For the text-containing cell, return its midpoint in (X, Y) coordinate format. 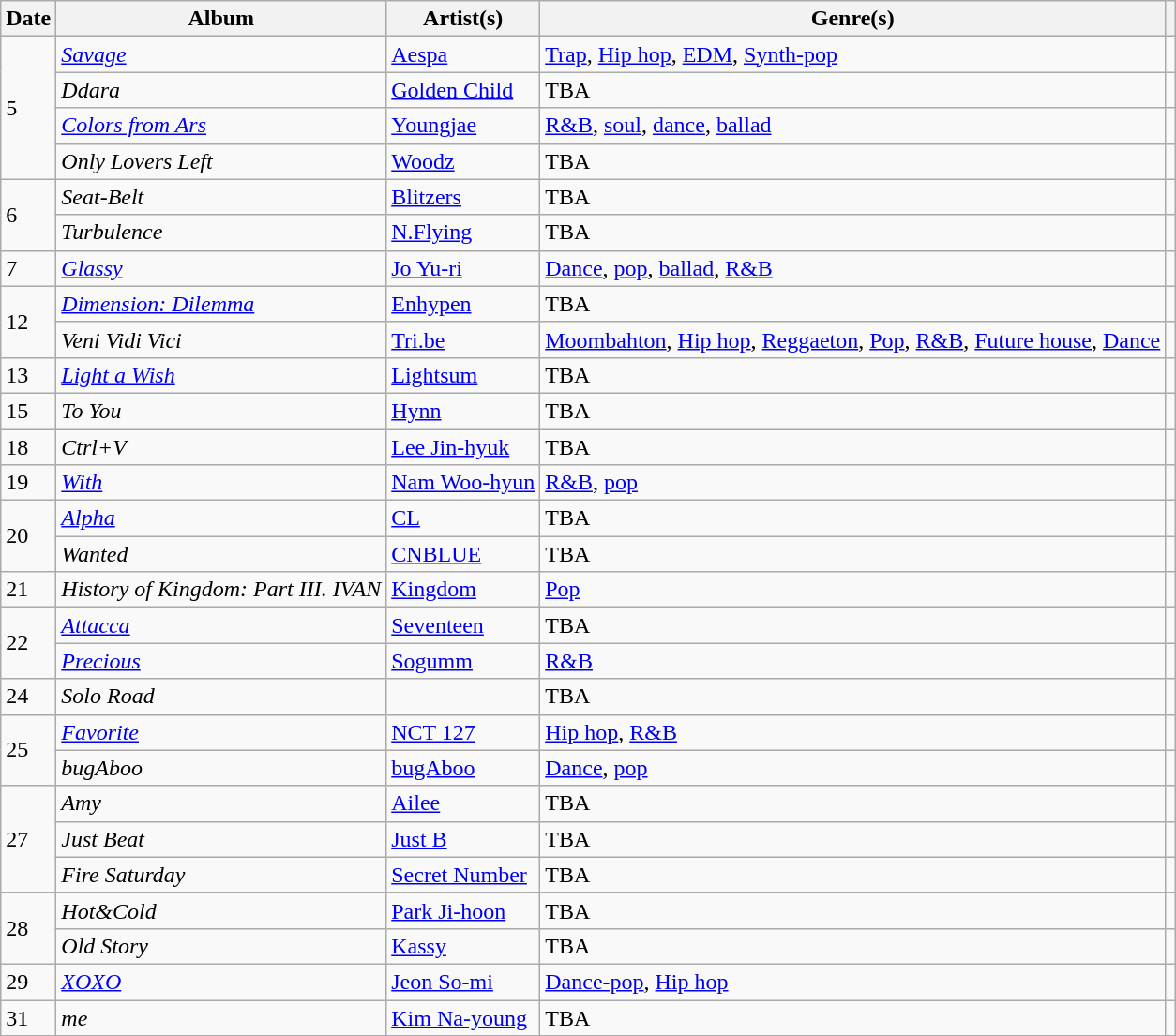
Hynn (463, 411)
22 (28, 643)
me (221, 1017)
27 (28, 839)
12 (28, 322)
Light a Wish (221, 375)
Ailee (463, 803)
Kim Na-young (463, 1017)
25 (28, 750)
20 (28, 536)
Dance, pop, ballad, R&B (853, 268)
Album (221, 19)
Lightsum (463, 375)
History of Kingdom: Part III. IVAN (221, 590)
Tri.be (463, 339)
Attacca (221, 625)
Secret Number (463, 875)
18 (28, 447)
Aespa (463, 54)
29 (28, 982)
Woodz (463, 161)
With (221, 483)
Pop (853, 590)
Just B (463, 839)
5 (28, 108)
7 (28, 268)
Kingdom (463, 590)
13 (28, 375)
24 (28, 697)
Ctrl+V (221, 447)
R&B, soul, dance, ballad (853, 126)
Nam Woo-hyun (463, 483)
Dance-pop, Hip hop (853, 982)
Veni Vidi Vici (221, 339)
Savage (221, 54)
31 (28, 1017)
R&B, pop (853, 483)
XOXO (221, 982)
19 (28, 483)
Hip hop, R&B (853, 732)
Jeon So-mi (463, 982)
Glassy (221, 268)
Colors from Ars (221, 126)
Amy (221, 803)
R&B (853, 661)
Old Story (221, 946)
Trap, Hip hop, EDM, Synth-pop (853, 54)
Jo Yu-ri (463, 268)
Precious (221, 661)
Moombahton, Hip hop, Reggaeton, Pop, R&B, Future house, Dance (853, 339)
Enhypen (463, 304)
Artist(s) (463, 19)
NCT 127 (463, 732)
Blitzers (463, 197)
CL (463, 518)
Date (28, 19)
21 (28, 590)
Dance, pop (853, 768)
Park Ji-hoon (463, 910)
Just Beat (221, 839)
6 (28, 215)
CNBLUE (463, 554)
N.Flying (463, 233)
Youngjae (463, 126)
Turbulence (221, 233)
Wanted (221, 554)
Lee Jin-hyuk (463, 447)
Genre(s) (853, 19)
28 (28, 928)
Sogumm (463, 661)
Seat-Belt (221, 197)
Seventeen (463, 625)
Only Lovers Left (221, 161)
Favorite (221, 732)
Alpha (221, 518)
Fire Saturday (221, 875)
Solo Road (221, 697)
To You (221, 411)
Kassy (463, 946)
Hot&Cold (221, 910)
15 (28, 411)
Golden Child (463, 90)
Dimension: Dilemma (221, 304)
Ddara (221, 90)
